For the text-containing cell, return its midpoint in [X, Y] coordinate format. 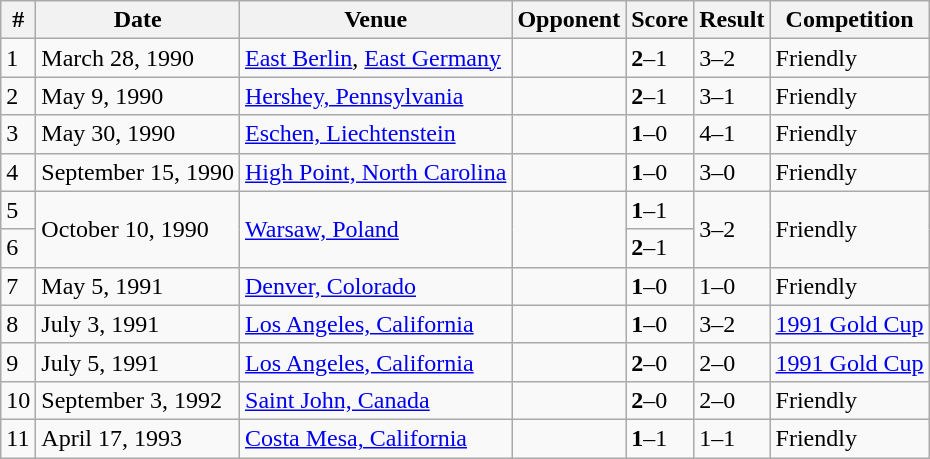
Costa Mesa, California [376, 438]
March 28, 1990 [138, 58]
September 15, 1990 [138, 172]
Score [660, 20]
2 [18, 96]
Saint John, Canada [376, 400]
May 5, 1991 [138, 286]
May 30, 1990 [138, 134]
4 [18, 172]
6 [18, 248]
Opponent [569, 20]
September 3, 1992 [138, 400]
9 [18, 362]
Competition [850, 20]
April 17, 1993 [138, 438]
High Point, North Carolina [376, 172]
# [18, 20]
5 [18, 210]
Venue [376, 20]
July 5, 1991 [138, 362]
Eschen, Liechtenstein [376, 134]
Denver, Colorado [376, 286]
May 9, 1990 [138, 96]
4–1 [732, 134]
1 [18, 58]
Warsaw, Poland [376, 229]
3–1 [732, 96]
8 [18, 324]
October 10, 1990 [138, 229]
3–0 [732, 172]
Date [138, 20]
3 [18, 134]
East Berlin, East Germany [376, 58]
7 [18, 286]
Hershey, Pennsylvania [376, 96]
July 3, 1991 [138, 324]
10 [18, 400]
11 [18, 438]
Result [732, 20]
